Detect which cell encompasses the target text, then output its [x, y] center coordinate. 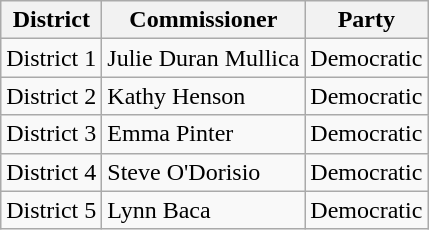
Commissioner [204, 20]
District 5 [52, 210]
Emma Pinter [204, 134]
Julie Duran Mullica [204, 58]
District 3 [52, 134]
Kathy Henson [204, 96]
District 1 [52, 58]
Party [366, 20]
District [52, 20]
Steve O'Dorisio [204, 172]
District 2 [52, 96]
Lynn Baca [204, 210]
District 4 [52, 172]
